Search for the cell housing the specified text and yield its (x, y) center coordinate. 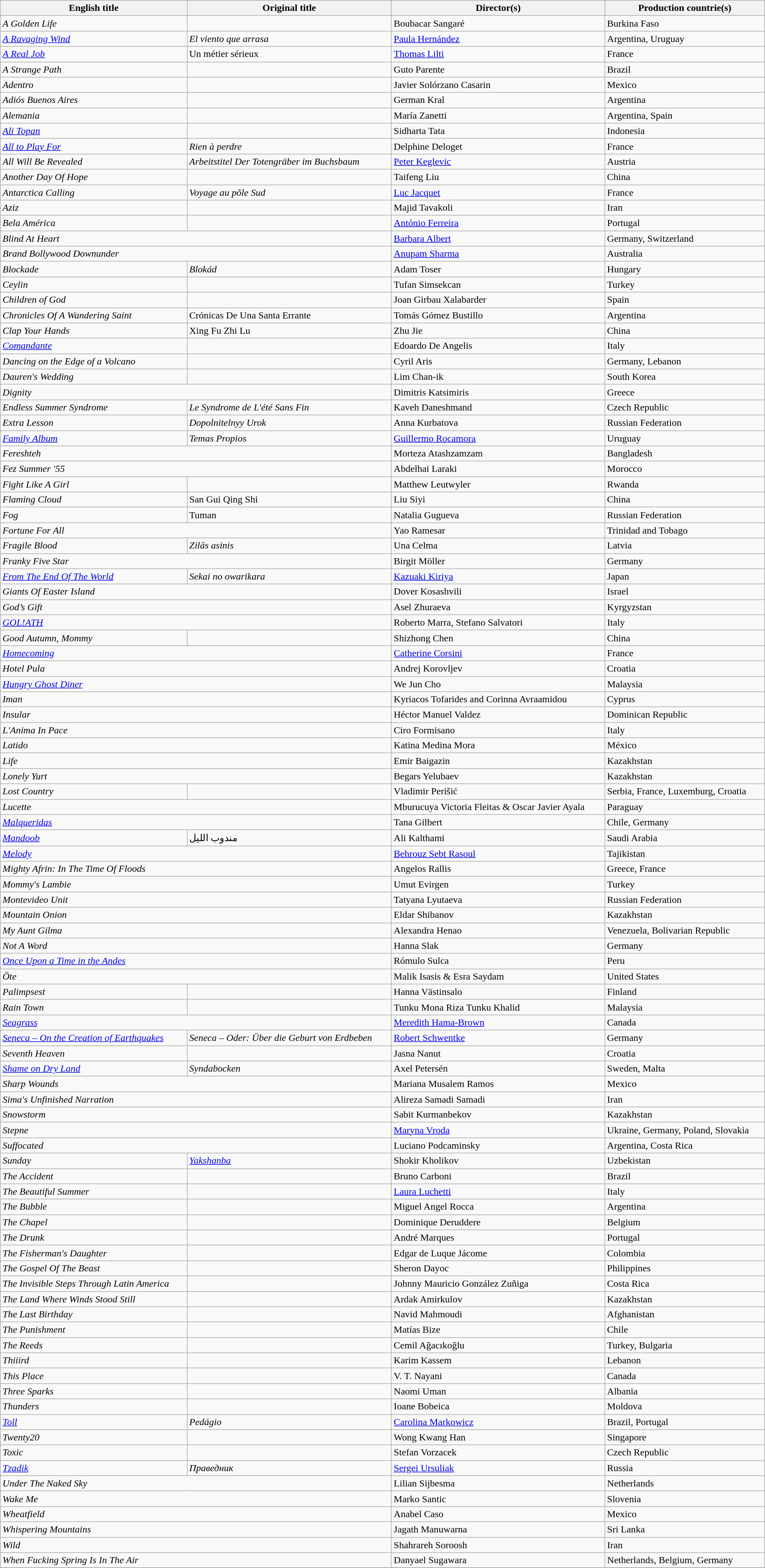
Joan Girbau Xalabarder (498, 300)
Latvia (685, 546)
Kaveh Daneshmand (498, 407)
Suffocated (196, 1145)
António Ferreira (498, 223)
Lost Country (94, 791)
Under The Naked Sky (196, 1483)
Zhu Jie (498, 331)
Barbara Albert (498, 239)
Rain Town (94, 1007)
Dover Kosashvili (498, 592)
Jagath Manuwarna (498, 1529)
Adiós Buenos Aires (94, 100)
Sergei Ursuliak (498, 1468)
Moldova (685, 1407)
Austria (685, 161)
México (685, 745)
My Aunt Gilma (196, 930)
Iman (196, 699)
Fragile Blood (94, 546)
Good Autumn, Mommy (94, 638)
Shame on Dry Land (94, 1069)
Seneca – On the Creation of Earthquakes (94, 1038)
Mommy's Lambie (196, 884)
Tuman (290, 515)
Finland (685, 992)
Abdelhai Laraki (498, 469)
Paula Hernández (498, 39)
Morteza Atashzamzam (498, 454)
Boubacar Sangaré (498, 23)
Ukraine, Germany, Poland, Slovakia (685, 1130)
Anna Kurbatova (498, 423)
Mariana Musalem Ramos (498, 1084)
Mburucuya Victoria Fleitas & Oscar Javier Ayala (498, 807)
Bruno Carboni (498, 1176)
Seventh Heaven (94, 1053)
Netherlands (685, 1483)
Ali Kalthami (498, 838)
Director(s) (498, 8)
Matthew Leutwyler (498, 484)
Taifeng Liu (498, 177)
Another Day Of Hope (94, 177)
Uzbekistan (685, 1161)
Umut Evirgen (498, 884)
Mighty Afrin: In The Time Of Floods (196, 869)
Aziz (94, 208)
Indonesia (685, 131)
Blockade (94, 269)
Saudi Arabia (685, 838)
Dancing on the Edge of a Volcano (94, 361)
Mandoob (94, 838)
Thomas Lilti (498, 54)
Peter Keglevic (498, 161)
Carolina Markowicz (498, 1422)
Pedágio (290, 1422)
The Land Where Winds Stood Still (94, 1299)
Yao Ramesar (498, 530)
Palimpsest (94, 992)
Bangladesh (685, 454)
Zilās asinis (290, 546)
Edoardo De Angelis (498, 346)
Sharp Wounds (196, 1084)
Alemania (94, 115)
Once Upon a Time in the Andes (196, 961)
Meredith Hama-Brown (498, 1022)
Greece (685, 392)
Trinidad and Tobago (685, 530)
English title (94, 8)
Malik Isasis & Esra Saydam (498, 976)
Héctor Manuel Valdez (498, 715)
Original title (290, 8)
Axel Petersén (498, 1069)
Twenty20 (94, 1437)
Hungary (685, 269)
Clap Your Hands (94, 331)
San Gui Qing Shi (290, 500)
The Beautiful Summer (94, 1191)
Brand Bollywood Downunder (196, 254)
Thunders (94, 1407)
Behrouz Sebt Rasoul (498, 854)
South Korea (685, 377)
Toll (94, 1422)
Lucette (196, 807)
Antarctica Calling (94, 193)
Germany, Lebanon (685, 361)
María Zanetti (498, 115)
Dopolnitelnyy Urok (290, 423)
The Fisherman's Daughter (94, 1253)
Blokád (290, 269)
Anabel Caso (498, 1514)
Franky Five Star (196, 561)
Sidharta Tata (498, 131)
Homecoming (196, 653)
Albania (685, 1391)
Sekai no owarikara (290, 576)
Stefan Vorzacek (498, 1453)
A Ravaging Wind (94, 39)
Cemil Ağacıkoğlu (498, 1345)
Roberto Marra, Stefano Salvatori (498, 622)
Montevideo Unit (196, 900)
The Invisible Steps Through Latin America (94, 1283)
Tunku Mona Riza Tunku Khalid (498, 1007)
Adam Toser (498, 269)
A Real Job (94, 54)
Bela América (94, 223)
Naomi Uman (498, 1391)
We Jun Cho (498, 684)
Comandante (94, 346)
Burkina Faso (685, 23)
The Reeds (94, 1345)
Latido (196, 745)
Dignity (196, 392)
Cyprus (685, 699)
A Golden Life (94, 23)
Ciro Formisano (498, 730)
Sunday (94, 1161)
Turkey, Bulgaria (685, 1345)
Kyrgyzstan (685, 607)
From The End Of The World (94, 576)
Wong Kwang Han (498, 1437)
Jasna Nanut (498, 1053)
Cyril Aris (498, 361)
Hungry Ghost Diner (196, 684)
Laura Luchetti (498, 1191)
Luc Jacquet (498, 193)
Shahrareh Soroosh (498, 1545)
God’s Gift (196, 607)
Toxic (94, 1453)
Thiiird (94, 1361)
Colombia (685, 1253)
Fight Like A Girl (94, 484)
Arbeitstitel Der Totengräber im Buchsbaum (290, 161)
Tatyana Lyutaeva (498, 900)
Wake Me (196, 1499)
Tajikistan (685, 854)
Un métier sérieux (290, 54)
L'Anima In Pace (196, 730)
Production countrie(s) (685, 8)
Fortune For All (196, 530)
Singapore (685, 1437)
Sri Lanka (685, 1529)
Chile, Germany (685, 822)
Adentro (94, 85)
Miguel Angel Rocca (498, 1207)
The Bubble (94, 1207)
Belgium (685, 1222)
Endless Summer Syndrome (94, 407)
When Fucking Spring Is In The Air (196, 1560)
All Will Be Revealed (94, 161)
Tana Gilbert (498, 822)
Uruguay (685, 438)
Праведник (290, 1468)
Dominique Deruddere (498, 1222)
Tomás Gómez Bustillo (498, 315)
Fez Summer '55 (196, 469)
All to Play For (94, 146)
Liu Siyi (498, 500)
مندوب الليل (290, 838)
Delphine Deloget (498, 146)
The Drunk (94, 1237)
Dominican Republic (685, 715)
Afghanistan (685, 1315)
Angelos Rallis (498, 869)
United States (685, 976)
Sima's Unfinished Narration (196, 1099)
Peru (685, 961)
Natalia Gugueva (498, 515)
Sheron Dayoc (498, 1268)
Argentina, Spain (685, 115)
Mountain Onion (196, 915)
Eldar Shibanov (498, 915)
GOL!ATH (196, 622)
Life (196, 761)
The Last Birthday (94, 1315)
Not A Word (196, 946)
Netherlands, Belgium, Germany (685, 1560)
Malqueridas (196, 822)
A Strange Path (94, 69)
Spain (685, 300)
Ardak Amirkulov (498, 1299)
Russia (685, 1468)
Seagrass (196, 1022)
Alireza Samadi Samadi (498, 1099)
Dauren's Wedding (94, 377)
Lebanon (685, 1361)
Crónicas De Una Santa Errante (290, 315)
Israel (685, 592)
This Place (94, 1376)
Syndabocken (290, 1069)
The Accident (94, 1176)
Whispering Mountains (196, 1529)
The Chapel (94, 1222)
Hotel Pula (196, 668)
Robert Schwentke (498, 1038)
Katina Medina Mora (498, 745)
Temas Propios (290, 438)
Rómulo Sulca (498, 961)
Edgar de Luque Jácome (498, 1253)
Tzadik (94, 1468)
Voyage au pôle Sud (290, 193)
Lim Chan-ik (498, 377)
Greece, France (685, 869)
Vladimir Perišić (498, 791)
Kyriacos Tofarides and Corinna Avraamidou (498, 699)
Anupam Sharma (498, 254)
Argentina, Uruguay (685, 39)
Birgit Möller (498, 561)
Tufan Simsekcan (498, 285)
Costa Rica (685, 1283)
Morocco (685, 469)
Paraguay (685, 807)
Ioane Bobeica (498, 1407)
Argentina, Costa Rica (685, 1145)
Children of God (94, 300)
Yakshanba (290, 1161)
Johnny Mauricio González Zuñiga (498, 1283)
Australia (685, 254)
Alexandra Henao (498, 930)
Melody (196, 854)
German Kral (498, 100)
Wild (196, 1545)
Guto Parente (498, 69)
Asel Zhuraeva (498, 607)
El viento que arrasa (290, 39)
Wheatfield (196, 1514)
Matías Bize (498, 1330)
Una Celma (498, 546)
Philippines (685, 1268)
Fog (94, 515)
Rien à perdre (290, 146)
Three Sparks (94, 1391)
Germany, Switzerland (685, 239)
Marko Santic (498, 1499)
Sabit Kurmanbekov (498, 1115)
Family Album (94, 438)
Flaming Cloud (94, 500)
Chronicles Of A Wandering Saint (94, 315)
V. T. Nayani (498, 1376)
Catherine Corsini (498, 653)
Snowstorm (196, 1115)
Karim Kassem (498, 1361)
Insular (196, 715)
Majid Tavakoli (498, 208)
Stepne (196, 1130)
Seneca – Oder: Über die Geburt von Erdbeben (290, 1038)
Ceylin (94, 285)
Lilian Sijbesma (498, 1483)
Extra Lesson (94, 423)
Rwanda (685, 484)
Venezuela, Bolivarian Republic (685, 930)
The Gospel Of The Beast (94, 1268)
The Punishment (94, 1330)
Ali Topan (94, 131)
Guillermo Rocamora (498, 438)
Fereshteh (196, 454)
Begars Yelubaev (498, 776)
Shokir Kholikov (498, 1161)
Öte (196, 976)
Brazil, Portugal (685, 1422)
Slovenia (685, 1499)
Hanna Västinsalo (498, 992)
Japan (685, 576)
Javier Solórzano Casarin (498, 85)
Andrej Korovljev (498, 668)
Giants Of Easter Island (196, 592)
Emir Baigazin (498, 761)
Maryna Vroda (498, 1130)
Lonely Yurt (196, 776)
Sweden, Malta (685, 1069)
André Marques (498, 1237)
Kazuaki Kiriya (498, 576)
Xing Fu Zhi Lu (290, 331)
Shizhong Chen (498, 638)
Blind At Heart (196, 239)
Serbia, France, Luxemburg, Croatia (685, 791)
Danyael Sugawara (498, 1560)
Luciano Podcaminsky (498, 1145)
Navid Mahmoudi (498, 1315)
Dimitris Katsimiris (498, 392)
Chile (685, 1330)
Le Syndrome de L'été Sans Fin (290, 407)
Hanna Slak (498, 946)
